Capture the cell that displays the provided text and extract its [x, y] central coordinate. 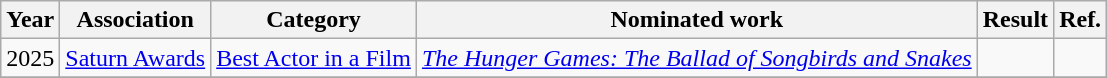
Saturn Awards [136, 58]
Ref. [1080, 20]
2025 [30, 58]
Category [314, 20]
Result [1015, 20]
Association [136, 20]
Best Actor in a Film [314, 58]
Year [30, 20]
The Hunger Games: The Ballad of Songbirds and Snakes [696, 58]
Nominated work [696, 20]
